Search for the cell housing the specified text and yield its [x, y] center coordinate. 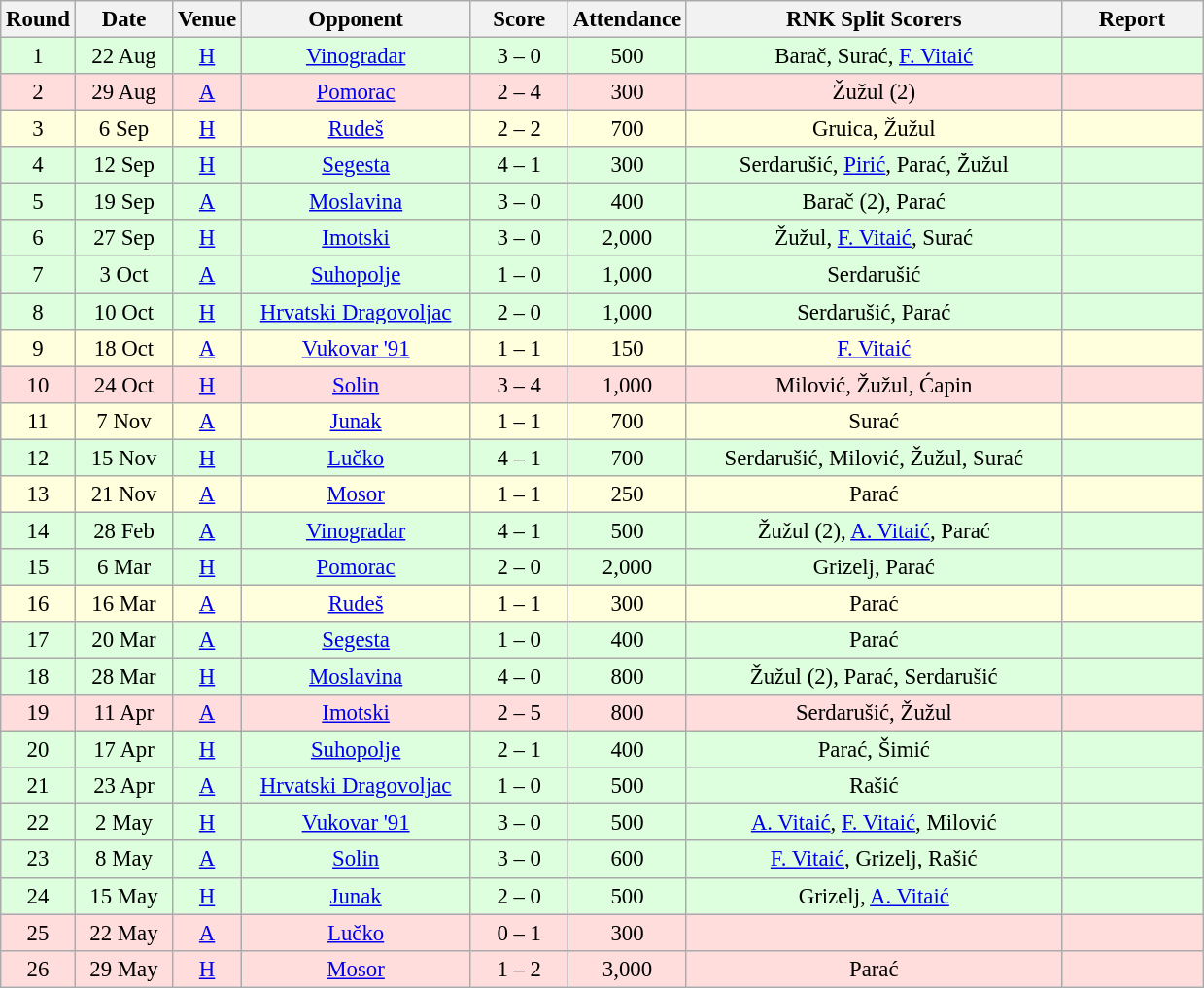
3,000 [628, 969]
2 – 1 [519, 750]
600 [628, 860]
28 Feb [124, 530]
1 – 2 [519, 969]
RNK Split Scorers [874, 19]
3 [38, 129]
25 [38, 933]
0 – 1 [519, 933]
20 [38, 750]
Surać [874, 421]
17 Apr [124, 750]
6 Mar [124, 567]
24 Oct [124, 385]
Žužul (2), A. Vitaić, Parać [874, 530]
Rašić [874, 786]
F. Vitaić, Grizelj, Rašić [874, 860]
16 Mar [124, 603]
21 [38, 786]
Žužul (2) [874, 92]
13 [38, 494]
15 May [124, 896]
12 Sep [124, 165]
6 [38, 238]
Report [1132, 19]
Round [38, 19]
17 [38, 640]
2 – 4 [519, 92]
10 Oct [124, 312]
4 – 0 [519, 677]
7 [38, 275]
Serdarušić, Milović, Žužul, Surać [874, 458]
1 [38, 56]
Attendance [628, 19]
3 – 4 [519, 385]
6 Sep [124, 129]
15 Nov [124, 458]
23 Apr [124, 786]
F. Vitaić [874, 348]
20 Mar [124, 640]
Date [124, 19]
11 [38, 421]
18 [38, 677]
22 May [124, 933]
2 [38, 92]
29 May [124, 969]
24 [38, 896]
8 [38, 312]
Gruica, Žužul [874, 129]
2 – 2 [519, 129]
8 May [124, 860]
22 [38, 823]
10 [38, 385]
Serdarušić [874, 275]
15 [38, 567]
16 [38, 603]
Grizelj, A. Vitaić [874, 896]
5 [38, 202]
29 Aug [124, 92]
14 [38, 530]
2 May [124, 823]
Žužul, F. Vitaić, Surać [874, 238]
3 Oct [124, 275]
19 [38, 713]
Milović, Žužul, Ćapin [874, 385]
26 [38, 969]
22 Aug [124, 56]
21 Nov [124, 494]
Barač (2), Parać [874, 202]
150 [628, 348]
7 Nov [124, 421]
Serdarušić, Žužul [874, 713]
23 [38, 860]
4 [38, 165]
28 Mar [124, 677]
Parać, Šimić [874, 750]
Serdarušić, Parać [874, 312]
19 Sep [124, 202]
Grizelj, Parać [874, 567]
Barač, Surać, F. Vitaić [874, 56]
Score [519, 19]
18 Oct [124, 348]
Opponent [356, 19]
A. Vitaić, F. Vitaić, Milović [874, 823]
Venue [208, 19]
27 Sep [124, 238]
Serdarušić, Pirić, Parać, Žužul [874, 165]
11 Apr [124, 713]
250 [628, 494]
12 [38, 458]
2 – 5 [519, 713]
Žužul (2), Parać, Serdarušić [874, 677]
9 [38, 348]
